Extract the [X, Y] coordinate from the center of the cell holding the provided text.  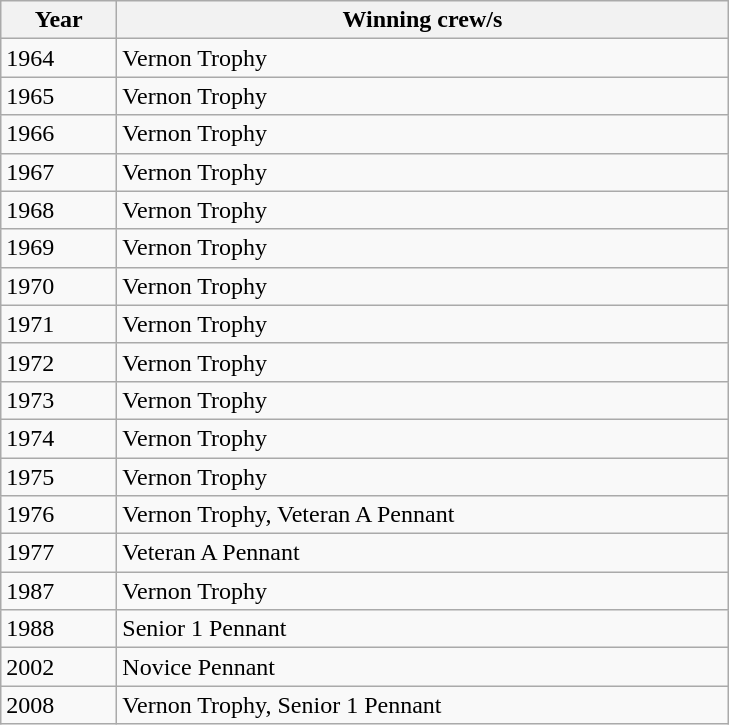
1973 [59, 400]
Senior 1 Pennant [422, 629]
1987 [59, 591]
1967 [59, 172]
1965 [59, 96]
Novice Pennant [422, 667]
1974 [59, 438]
1975 [59, 477]
1988 [59, 629]
2008 [59, 705]
Vernon Trophy, Veteran A Pennant [422, 515]
1977 [59, 553]
1966 [59, 134]
1976 [59, 515]
Vernon Trophy, Senior 1 Pennant [422, 705]
1968 [59, 210]
Winning crew/s [422, 20]
1971 [59, 324]
2002 [59, 667]
Year [59, 20]
1972 [59, 362]
1970 [59, 286]
1964 [59, 58]
1969 [59, 248]
Veteran A Pennant [422, 553]
